Detect which cell encompasses the target text, then output its [x, y] center coordinate. 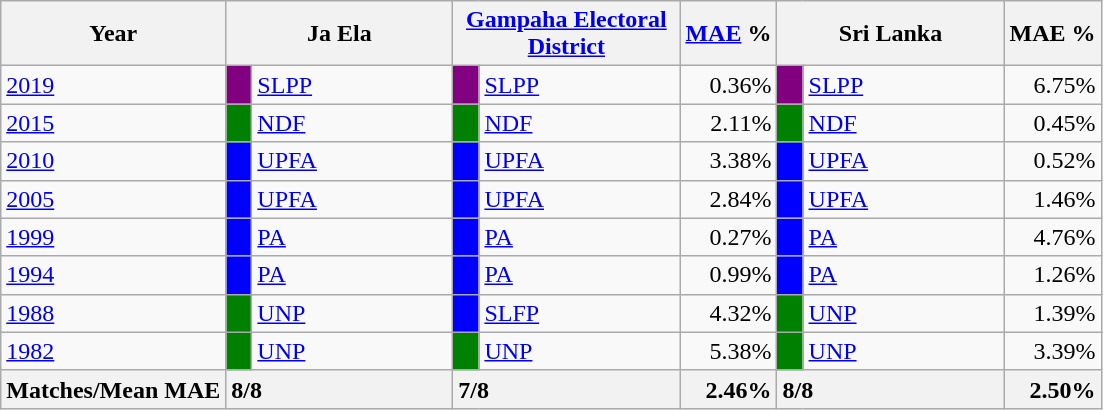
0.99% [728, 275]
2.11% [728, 123]
0.45% [1052, 123]
1.46% [1052, 199]
0.27% [728, 237]
3.38% [728, 161]
Ja Ela [340, 34]
2.46% [728, 389]
1999 [114, 237]
1.39% [1052, 313]
7/8 [566, 389]
1982 [114, 351]
2.84% [728, 199]
Year [114, 34]
1988 [114, 313]
4.32% [728, 313]
2.50% [1052, 389]
0.36% [728, 85]
5.38% [728, 351]
4.76% [1052, 237]
3.39% [1052, 351]
SLFP [580, 313]
0.52% [1052, 161]
Gampaha Electoral District [566, 34]
6.75% [1052, 85]
2005 [114, 199]
1994 [114, 275]
2015 [114, 123]
2019 [114, 85]
1.26% [1052, 275]
Matches/Mean MAE [114, 389]
2010 [114, 161]
Sri Lanka [890, 34]
